Identify which cell holds the provided text, then report its (X, Y) central coordinate. 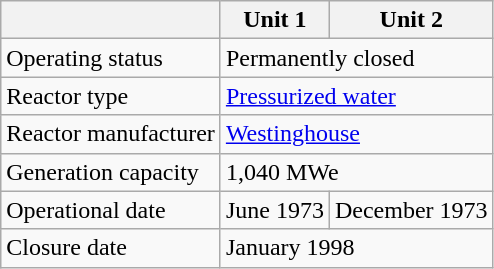
Permanently closed (356, 58)
Unit 1 (274, 20)
Reactor type (111, 96)
Generation capacity (111, 172)
Unit 2 (411, 20)
June 1973 (274, 210)
Operating status (111, 58)
Reactor manufacturer (111, 134)
December 1973 (411, 210)
Westinghouse (356, 134)
Closure date (111, 248)
Operational date (111, 210)
Pressurized water (356, 96)
1,040 MWe (356, 172)
January 1998 (356, 248)
